Return the (X, Y) coordinate for the center point of the cell that contains the specified text.  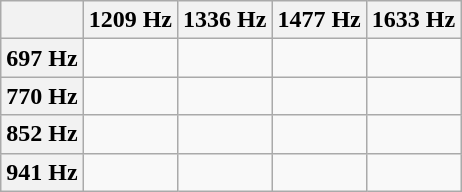
1633 Hz (413, 20)
1477 Hz (319, 20)
1209 Hz (130, 20)
697 Hz (42, 58)
941 Hz (42, 172)
770 Hz (42, 96)
852 Hz (42, 134)
1336 Hz (225, 20)
